Capture the cell that displays the provided text and extract its (X, Y) central coordinate. 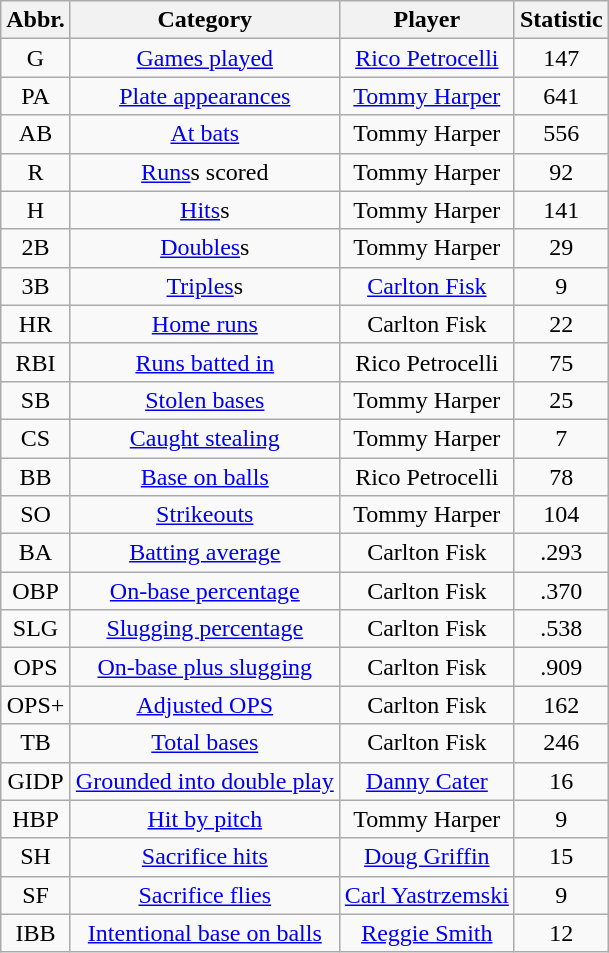
R (36, 172)
.293 (561, 553)
OBP (36, 591)
Batting average (204, 553)
29 (561, 248)
12 (561, 933)
Plate appearances (204, 96)
Base on balls (204, 477)
Caught stealing (204, 438)
Doug Griffin (426, 857)
Strikeouts (204, 515)
3B (36, 286)
7 (561, 438)
Home runs (204, 324)
On-base plus slugging (204, 667)
16 (561, 781)
22 (561, 324)
Statistic (561, 20)
104 (561, 515)
.370 (561, 591)
SF (36, 895)
162 (561, 705)
Intentional base on balls (204, 933)
CS (36, 438)
Category (204, 20)
Runs batted in (204, 362)
BB (36, 477)
Danny Cater (426, 781)
Stolen bases (204, 400)
On-base percentage (204, 591)
AB (36, 134)
Games played (204, 58)
OPS+ (36, 705)
Adjusted OPS (204, 705)
HBP (36, 819)
BA (36, 553)
TB (36, 743)
147 (561, 58)
Grounded into double play (204, 781)
Player (426, 20)
Sacrifice hits (204, 857)
G (36, 58)
Doubless (204, 248)
2B (36, 248)
Total bases (204, 743)
Slugging percentage (204, 629)
HR (36, 324)
SH (36, 857)
25 (561, 400)
641 (561, 96)
At bats (204, 134)
IBB (36, 933)
Hit by pitch (204, 819)
246 (561, 743)
Tripless (204, 286)
Hitss (204, 210)
Carl Yastrzemski (426, 895)
75 (561, 362)
Runss scored (204, 172)
PA (36, 96)
Reggie Smith (426, 933)
15 (561, 857)
GIDP (36, 781)
Sacrifice flies (204, 895)
OPS (36, 667)
Abbr. (36, 20)
SLG (36, 629)
.909 (561, 667)
141 (561, 210)
.538 (561, 629)
92 (561, 172)
556 (561, 134)
H (36, 210)
SB (36, 400)
78 (561, 477)
SO (36, 515)
RBI (36, 362)
